Pinpoint the cell where the given text exists, returning its (X, Y) midpoint coordinate. 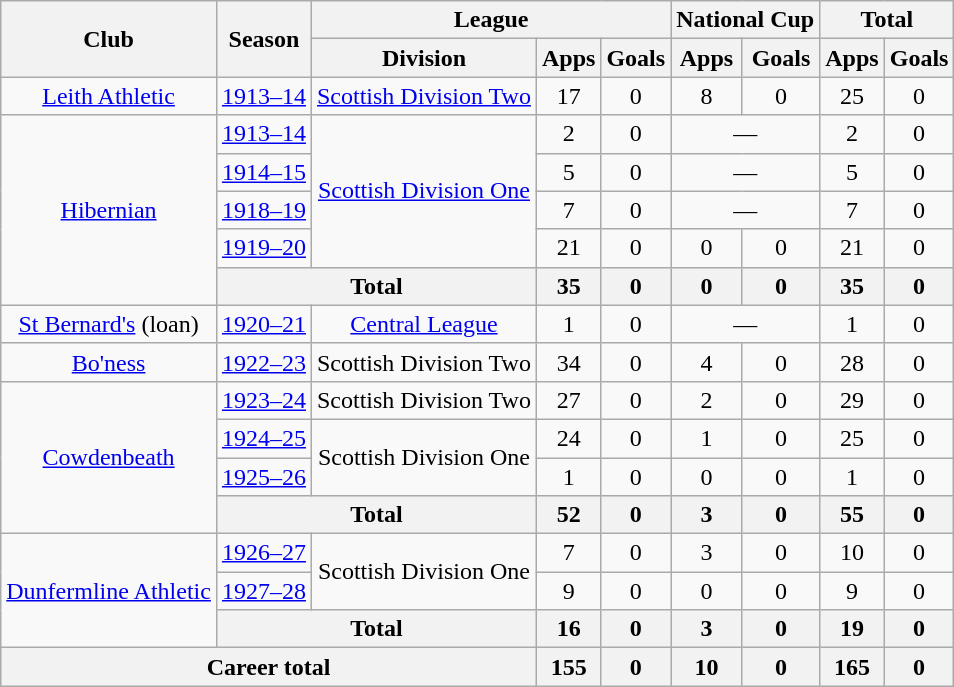
52 (568, 515)
Career total (269, 667)
17 (568, 96)
28 (852, 362)
1922–23 (264, 362)
1924–25 (264, 438)
Cowdenbeath (109, 457)
1920–21 (264, 324)
Season (264, 39)
1919–20 (264, 248)
1926–27 (264, 553)
St Bernard's (loan) (109, 324)
27 (568, 400)
Leith Athletic (109, 96)
1927–28 (264, 591)
4 (707, 362)
29 (852, 400)
155 (568, 667)
16 (568, 629)
24 (568, 438)
Central League (424, 324)
165 (852, 667)
1923–24 (264, 400)
Bo'ness (109, 362)
National Cup (746, 20)
Dunfermline Athletic (109, 591)
19 (852, 629)
1914–15 (264, 172)
1925–26 (264, 477)
1918–19 (264, 210)
Club (109, 39)
8 (707, 96)
34 (568, 362)
55 (852, 515)
Division (424, 58)
Hibernian (109, 210)
League (490, 20)
